Identify which cell holds the provided text, then report its (X, Y) central coordinate. 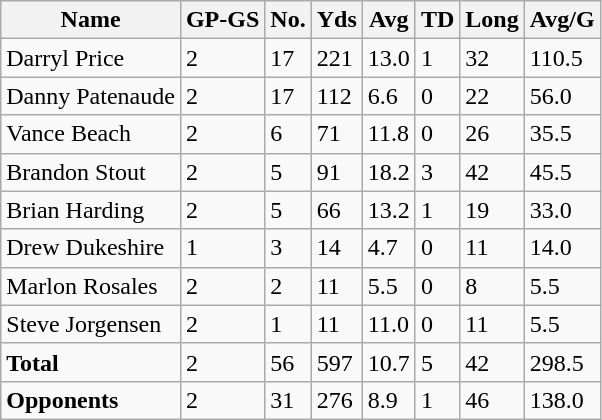
66 (336, 210)
Long (492, 20)
14 (336, 248)
71 (336, 134)
597 (336, 362)
221 (336, 58)
11.8 (388, 134)
8.9 (388, 400)
35.5 (562, 134)
6 (288, 134)
22 (492, 96)
138.0 (562, 400)
46 (492, 400)
276 (336, 400)
32 (492, 58)
6.6 (388, 96)
Brandon Stout (91, 172)
Drew Dukeshire (91, 248)
298.5 (562, 362)
Avg (388, 20)
10.7 (388, 362)
Steve Jorgensen (91, 324)
Brian Harding (91, 210)
Opponents (91, 400)
13.2 (388, 210)
13.0 (388, 58)
Total (91, 362)
19 (492, 210)
110.5 (562, 58)
Yds (336, 20)
Vance Beach (91, 134)
31 (288, 400)
Marlon Rosales (91, 286)
56.0 (562, 96)
Avg/G (562, 20)
No. (288, 20)
14.0 (562, 248)
4.7 (388, 248)
91 (336, 172)
45.5 (562, 172)
Name (91, 20)
18.2 (388, 172)
Darryl Price (91, 58)
11.0 (388, 324)
TD (437, 20)
26 (492, 134)
Danny Patenaude (91, 96)
GP-GS (222, 20)
33.0 (562, 210)
8 (492, 286)
112 (336, 96)
56 (288, 362)
